Scan for the cell matching the given text and deliver its (x, y) coordinate at center. 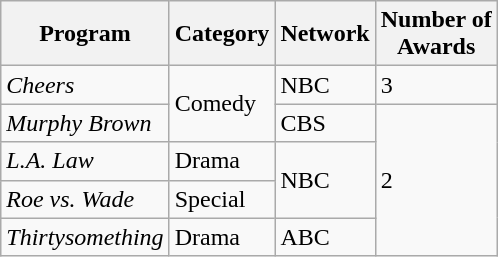
ABC (325, 237)
Cheers (85, 85)
3 (436, 85)
Category (222, 34)
Comedy (222, 104)
Special (222, 199)
Network (325, 34)
L.A. Law (85, 161)
CBS (325, 123)
Program (85, 34)
Thirtysomething (85, 237)
Number ofAwards (436, 34)
Murphy Brown (85, 123)
Roe vs. Wade (85, 199)
2 (436, 180)
